Extract the (X, Y) coordinate from the center of the cell holding the provided text.  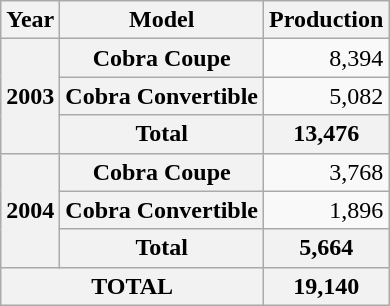
2004 (30, 210)
5,082 (326, 96)
2003 (30, 96)
8,394 (326, 58)
Production (326, 20)
1,896 (326, 210)
Model (162, 20)
5,664 (326, 248)
TOTAL (132, 286)
3,768 (326, 172)
13,476 (326, 134)
19,140 (326, 286)
Year (30, 20)
